From the cell containing the given text, extract its center point as [X, Y] coordinate. 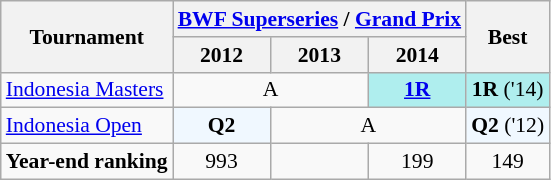
1R [417, 90]
Indonesia Open [87, 126]
2014 [417, 55]
Tournament [87, 36]
BWF Superseries / Grand Prix [320, 19]
993 [222, 162]
2012 [222, 55]
Year-end ranking [87, 162]
Indonesia Masters [87, 90]
149 [508, 162]
199 [417, 162]
2013 [319, 55]
Best [508, 36]
Q2 [222, 126]
Q2 ('12) [508, 126]
1R ('14) [508, 90]
